Pinpoint the cell where the given text exists, returning its (X, Y) midpoint coordinate. 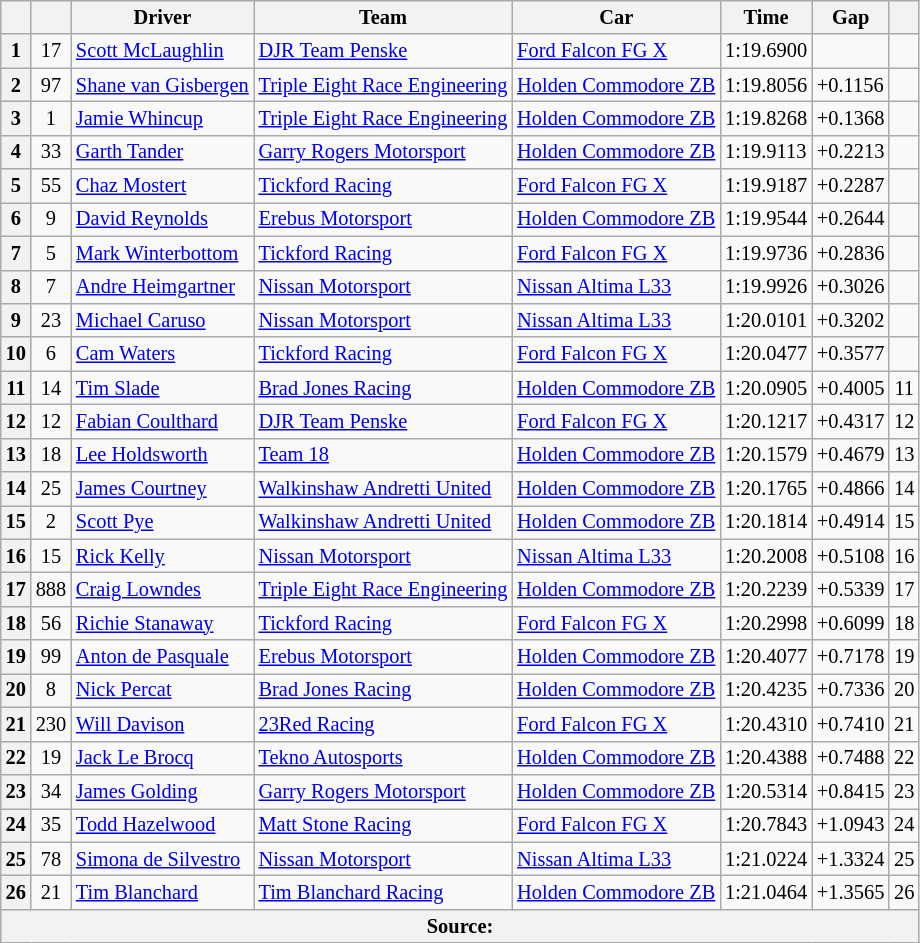
55 (51, 186)
+0.4679 (850, 455)
3 (16, 118)
Will Davison (162, 724)
99 (51, 657)
1:19.9187 (766, 186)
1:19.9544 (766, 219)
1:20.1579 (766, 455)
Gap (850, 17)
+0.4866 (850, 489)
Tim Slade (162, 388)
+0.8415 (850, 791)
+0.3202 (850, 320)
David Reynolds (162, 219)
+1.3565 (850, 892)
+0.3577 (850, 354)
1:20.2998 (766, 623)
1:20.2239 (766, 589)
Nick Percat (162, 690)
+0.2836 (850, 253)
97 (51, 85)
Scott McLaughlin (162, 51)
1:20.0905 (766, 388)
1:19.8268 (766, 118)
+0.5339 (850, 589)
Jamie Whincup (162, 118)
Source: (460, 926)
+0.6099 (850, 623)
+0.7410 (850, 724)
+0.4005 (850, 388)
1:19.9736 (766, 253)
1:20.5314 (766, 791)
Chaz Mostert (162, 186)
1:20.4310 (766, 724)
1:19.8056 (766, 85)
James Courtney (162, 489)
+0.2287 (850, 186)
+0.4317 (850, 421)
1:19.6900 (766, 51)
+1.0943 (850, 825)
1:20.4388 (766, 758)
33 (51, 152)
Jack Le Brocq (162, 758)
Cam Waters (162, 354)
Team (384, 17)
4 (16, 152)
+0.1156 (850, 85)
Team 18 (384, 455)
Michael Caruso (162, 320)
1:20.1814 (766, 522)
Rick Kelly (162, 556)
Driver (162, 17)
+0.3026 (850, 287)
1:19.9113 (766, 152)
78 (51, 859)
Richie Stanaway (162, 623)
Tim Blanchard (162, 892)
+1.3324 (850, 859)
1:21.0224 (766, 859)
+0.4914 (850, 522)
1:20.1765 (766, 489)
Craig Lowndes (162, 589)
+0.2644 (850, 219)
Matt Stone Racing (384, 825)
James Golding (162, 791)
Andre Heimgartner (162, 287)
1:20.1217 (766, 421)
Tim Blanchard Racing (384, 892)
Mark Winterbottom (162, 253)
230 (51, 724)
1:20.0477 (766, 354)
10 (16, 354)
1:21.0464 (766, 892)
Simona de Silvestro (162, 859)
+0.5108 (850, 556)
Todd Hazelwood (162, 825)
Lee Holdsworth (162, 455)
+0.7336 (850, 690)
1:20.0101 (766, 320)
1:20.4077 (766, 657)
1:19.9926 (766, 287)
35 (51, 825)
+0.7488 (850, 758)
Tekno Autosports (384, 758)
23Red Racing (384, 724)
34 (51, 791)
+0.2213 (850, 152)
Garth Tander (162, 152)
+0.7178 (850, 657)
1:20.7843 (766, 825)
Scott Pye (162, 522)
Anton de Pasquale (162, 657)
1:20.4235 (766, 690)
Shane van Gisbergen (162, 85)
888 (51, 589)
+0.1368 (850, 118)
56 (51, 623)
1:20.2008 (766, 556)
Car (616, 17)
Fabian Coulthard (162, 421)
Time (766, 17)
